Search for the cell housing the specified text and yield its [X, Y] center coordinate. 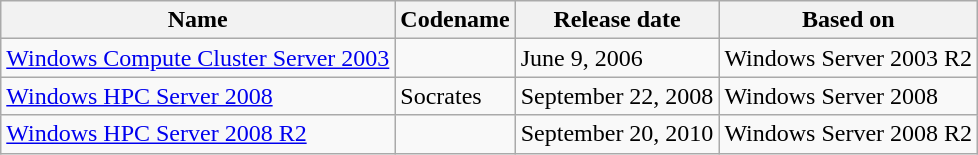
June 9, 2006 [617, 58]
Based on [848, 20]
Windows Server 2008 [848, 96]
Windows HPC Server 2008 [198, 96]
Codename [455, 20]
Name [198, 20]
Windows Server 2008 R2 [848, 134]
Release date [617, 20]
Socrates [455, 96]
Windows HPC Server 2008 R2 [198, 134]
Windows Server 2003 R2 [848, 58]
September 22, 2008 [617, 96]
Windows Compute Cluster Server 2003 [198, 58]
September 20, 2010 [617, 134]
